Extract the (x, y) coordinate from the center of the cell holding the provided text.  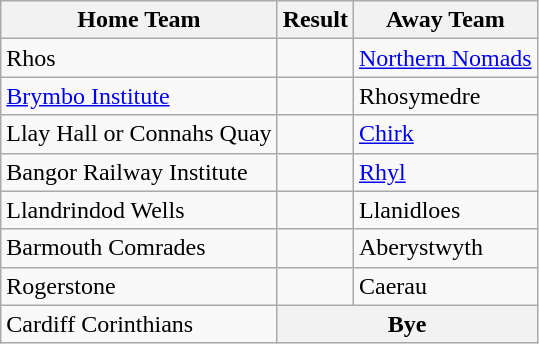
Llandrindod Wells (139, 210)
Rhos (139, 58)
Cardiff Corinthians (139, 324)
Barmouth Comrades (139, 248)
Away Team (446, 20)
Aberystwyth (446, 248)
Caerau (446, 286)
Brymbo Institute (139, 96)
Rhosymedre (446, 96)
Chirk (446, 134)
Rogerstone (139, 286)
Result (315, 20)
Llanidloes (446, 210)
Home Team (139, 20)
Rhyl (446, 172)
Llay Hall or Connahs Quay (139, 134)
Bye (407, 324)
Bangor Railway Institute (139, 172)
Northern Nomads (446, 58)
